From the cell containing the given text, extract its center point as (X, Y) coordinate. 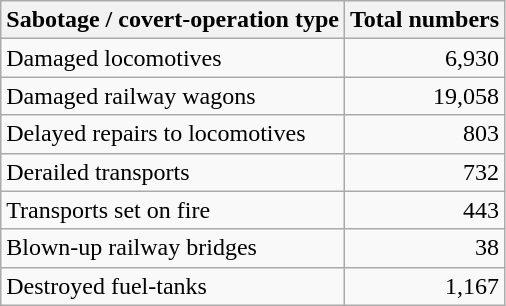
Damaged locomotives (173, 58)
732 (424, 172)
Transports set on fire (173, 210)
19,058 (424, 96)
Sabotage / covert-operation type (173, 20)
443 (424, 210)
Blown-up railway bridges (173, 248)
Destroyed fuel-tanks (173, 286)
803 (424, 134)
Delayed repairs to locomotives (173, 134)
1,167 (424, 286)
38 (424, 248)
6,930 (424, 58)
Total numbers (424, 20)
Damaged railway wagons (173, 96)
Derailed transports (173, 172)
